Identify which cell holds the provided text, then report its [x, y] central coordinate. 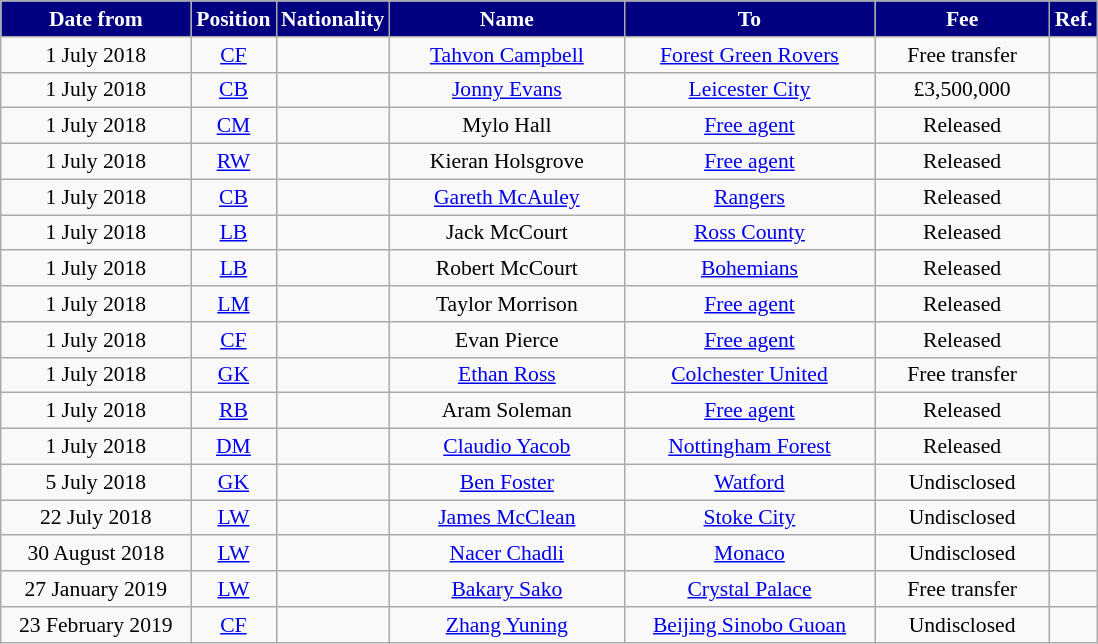
Ross County [749, 233]
Ethan Ross [506, 375]
Ref. [1074, 19]
Tahvon Campbell [506, 55]
Taylor Morrison [506, 304]
Nottingham Forest [749, 447]
£3,500,000 [962, 90]
27 January 2019 [96, 589]
Colchester United [749, 375]
Stoke City [749, 518]
Beijing Sinobo Guoan [749, 625]
CM [234, 126]
Watford [749, 482]
30 August 2018 [96, 554]
Aram Soleman [506, 411]
Name [506, 19]
Date from [96, 19]
RW [234, 162]
Claudio Yacob [506, 447]
23 February 2019 [96, 625]
Kieran Holsgrove [506, 162]
DM [234, 447]
Forest Green Rovers [749, 55]
Bakary Sako [506, 589]
Nationality [332, 19]
Jack McCourt [506, 233]
To [749, 19]
Mylo Hall [506, 126]
Ben Foster [506, 482]
Monaco [749, 554]
Rangers [749, 197]
RB [234, 411]
Leicester City [749, 90]
Nacer Chadli [506, 554]
5 July 2018 [96, 482]
Evan Pierce [506, 340]
Jonny Evans [506, 90]
Fee [962, 19]
LM [234, 304]
Crystal Palace [749, 589]
22 July 2018 [96, 518]
Bohemians [749, 269]
James McClean [506, 518]
Gareth McAuley [506, 197]
Zhang Yuning [506, 625]
Position [234, 19]
Robert McCourt [506, 269]
